Determine the (x, y) coordinate at the center of the cell enclosing the given text.  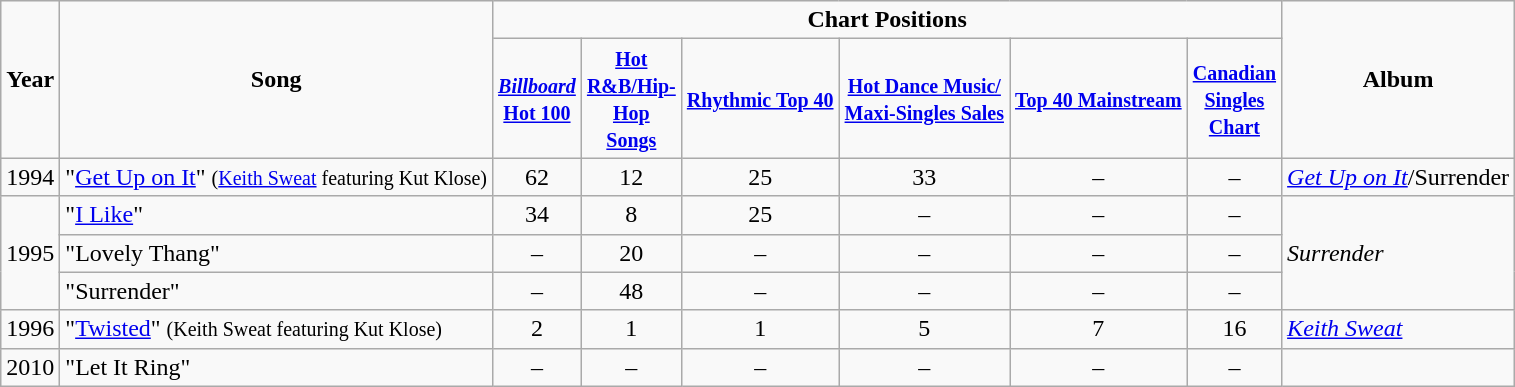
"Let It Ring" (276, 367)
1994 (30, 177)
16 (1234, 329)
62 (538, 177)
8 (631, 215)
48 (631, 291)
"Get Up on It" (Keith Sweat featuring Kut Klose) (276, 177)
Hot Dance Music/Maxi-Singles Sales (924, 98)
"I Like" (276, 215)
Canadian Singles Chart (1234, 98)
Keith Sweat (1398, 329)
2 (538, 329)
7 (1099, 329)
"Twisted" (Keith Sweat featuring Kut Klose) (276, 329)
Billboard Hot 100 (538, 98)
Rhythmic Top 40 (760, 98)
Chart Positions (888, 20)
Year (30, 80)
34 (538, 215)
2010 (30, 367)
33 (924, 177)
Get Up on It/Surrender (1398, 177)
Top 40 Mainstream (1099, 98)
5 (924, 329)
1995 (30, 253)
"Surrender" (276, 291)
Surrender (1398, 253)
20 (631, 253)
Hot R&B/Hip-Hop Songs (631, 98)
Song (276, 80)
12 (631, 177)
1996 (30, 329)
Album (1398, 80)
"Lovely Thang" (276, 253)
